For the text-containing cell, return its midpoint in (X, Y) coordinate format. 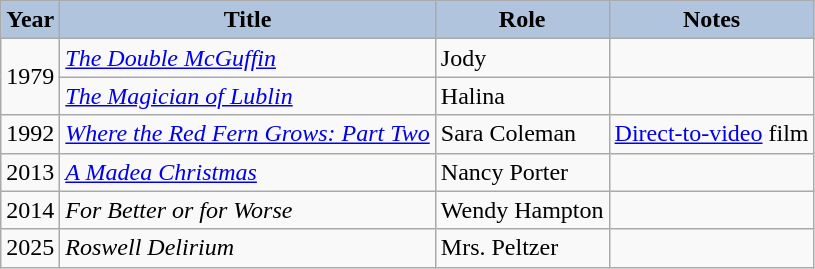
The Double McGuffin (248, 58)
Sara Coleman (522, 134)
Title (248, 20)
1992 (30, 134)
Wendy Hampton (522, 210)
2025 (30, 248)
Notes (712, 20)
Direct-to-video film (712, 134)
Role (522, 20)
2013 (30, 172)
Nancy Porter (522, 172)
1979 (30, 77)
2014 (30, 210)
Roswell Delirium (248, 248)
For Better or for Worse (248, 210)
Mrs. Peltzer (522, 248)
Where the Red Fern Grows: Part Two (248, 134)
Year (30, 20)
Jody (522, 58)
A Madea Christmas (248, 172)
Halina (522, 96)
The Magician of Lublin (248, 96)
